Extract the (x, y) coordinate from the center of the cell holding the provided text.  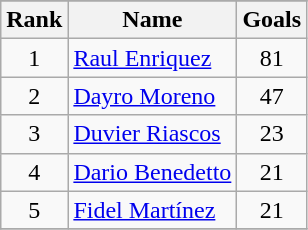
23 (272, 134)
Name (152, 20)
4 (34, 172)
3 (34, 134)
5 (34, 210)
Dayro Moreno (152, 96)
Goals (272, 20)
2 (34, 96)
Rank (34, 20)
Raul Enriquez (152, 58)
Fidel Martínez (152, 210)
Dario Benedetto (152, 172)
Duvier Riascos (152, 134)
81 (272, 58)
1 (34, 58)
47 (272, 96)
